Search for the cell housing the specified text and yield its (X, Y) center coordinate. 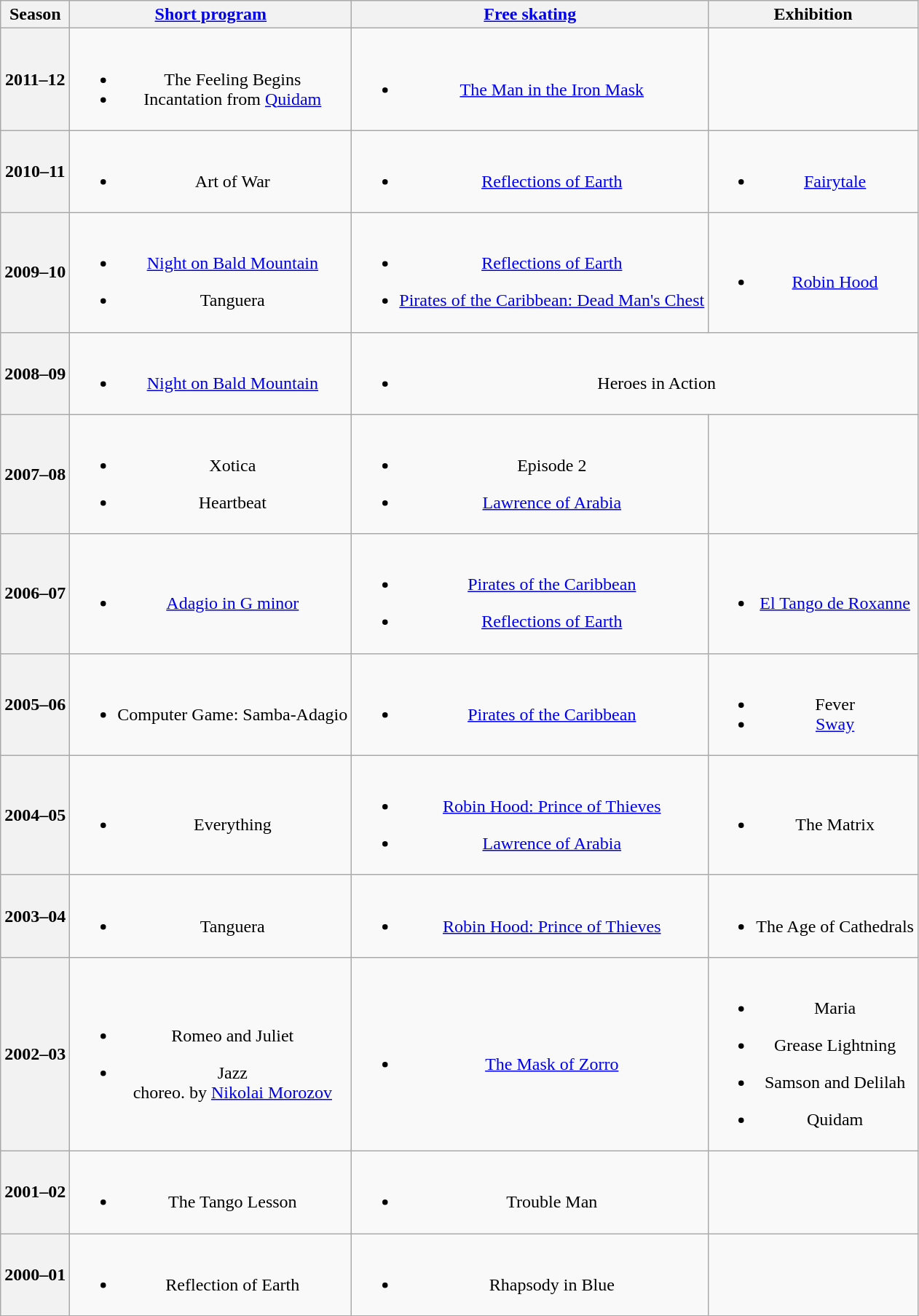
2009–10 (35, 272)
The Mask of Zorro (530, 1054)
Night on Bald Mountain (211, 373)
FeverSway (813, 704)
Heroes in Action (635, 373)
2003–04 (35, 916)
Short program (211, 15)
The Feeling Begins Incantation from Quidam (211, 79)
Pirates of the Caribbean (530, 704)
Romeo and Juliet Jazz choreo. by Nikolai Morozov (211, 1054)
2005–06 (35, 704)
Rhapsody in Blue (530, 1274)
2010–11 (35, 172)
Exhibition (813, 15)
Reflection of Earth (211, 1274)
Maria Grease LightningSamson and DelilahQuidam (813, 1054)
The Age of Cathedrals (813, 916)
Night on Bald Mountain Tanguera (211, 272)
The Man in the Iron Mask (530, 79)
2004–05 (35, 815)
Tanguera (211, 916)
2001–02 (35, 1191)
El Tango de Roxanne (813, 594)
Computer Game: Samba-Adagio (211, 704)
2007–08 (35, 474)
Fairytale (813, 172)
Reflections of Earth Pirates of the Caribbean: Dead Man's Chest (530, 272)
Everything (211, 815)
Robin Hood: Prince of Thieves (530, 916)
The Tango Lesson (211, 1191)
The Matrix (813, 815)
Adagio in G minor (211, 594)
Robin Hood: Prince of Thieves Lawrence of Arabia (530, 815)
2008–09 (35, 373)
Episode 2 Lawrence of Arabia (530, 474)
2006–07 (35, 594)
Season (35, 15)
Free skating (530, 15)
Art of War (211, 172)
Reflections of Earth (530, 172)
2000–01 (35, 1274)
Xotica Heartbeat (211, 474)
Trouble Man (530, 1191)
Robin Hood (813, 272)
2002–03 (35, 1054)
2011–12 (35, 79)
Pirates of the Caribbean Reflections of Earth (530, 594)
